Locate the cell with the specified text and output its [X, Y] center coordinate. 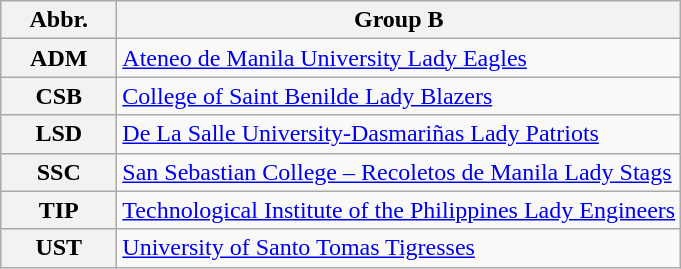
TIP [59, 210]
CSB [59, 96]
De La Salle University-Dasmariñas Lady Patriots [399, 134]
LSD [59, 134]
SSC [59, 172]
Ateneo de Manila University Lady Eagles [399, 58]
College of Saint Benilde Lady Blazers [399, 96]
ADM [59, 58]
San Sebastian College – Recoletos de Manila Lady Stags [399, 172]
UST [59, 248]
Group B [399, 20]
University of Santo Tomas Tigresses [399, 248]
Abbr. [59, 20]
Technological Institute of the Philippines Lady Engineers [399, 210]
